Identify which cell holds the provided text, then report its (x, y) central coordinate. 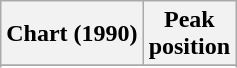
Chart (1990) (72, 34)
Peakposition (189, 34)
